Determine the (X, Y) coordinate at the center of the cell enclosing the given text.  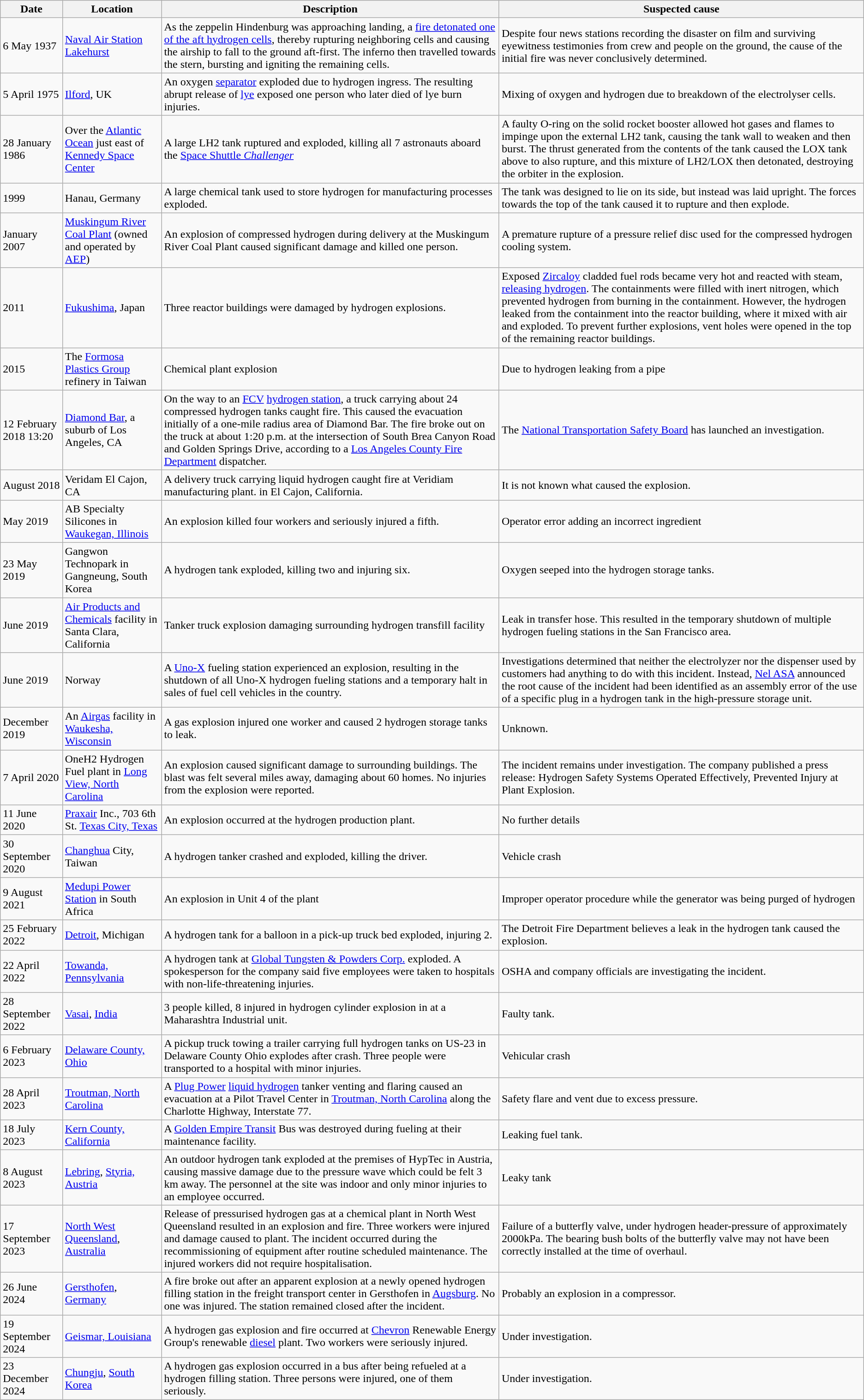
30 September 2020 (31, 856)
3 people killed, 8 injured in hydrogen cylinder explosion in at a Maharashtra Industrial unit. (330, 1014)
Praxair Inc., 703 6th St. Texas City, Texas (112, 820)
Mixing of oxygen and hydrogen due to breakdown of the electrolyser cells. (681, 94)
17 September 2023 (31, 1238)
A premature rupture of a pressure relief disc used for the compressed hydrogen cooling system. (681, 240)
Tanker truck explosion damaging surrounding hydrogen transfill facility (330, 625)
2015 (31, 369)
23 May 2019 (31, 570)
No further details (681, 820)
Vasai, India (112, 1014)
Due to hydrogen leaking from a pipe (681, 369)
North West Queensland, Australia (112, 1238)
9 August 2021 (31, 899)
A Golden Empire Transit Bus was destroyed during fueling at their maintenance facility. (330, 1135)
The National Transportation Safety Board has launched an investigation. (681, 430)
May 2019 (31, 521)
Faulty tank. (681, 1014)
Hanau, Germany (112, 198)
Kern County, California (112, 1135)
Naval Air Station Lakehurst (112, 45)
OneH2 Hydrogen Fuel plant in Long View, North Carolina (112, 777)
A hydrogen gas explosion occurred in a bus after being refueled at a hydrogen filling station. Three persons were injured, one of them seriously. (330, 1379)
25 February 2022 (31, 935)
An Airgas facility in Waukesha, Wisconsin (112, 729)
7 April 2020 (31, 777)
Improper operator procedure while the generator was being purged of hydrogen (681, 899)
A hydrogen tank for a balloon in a pick-up truck bed exploded, injuring 2. (330, 935)
Ilford, UK (112, 94)
18 July 2023 (31, 1135)
Air Products and Chemicals facility in Santa Clara, California (112, 625)
6 February 2023 (31, 1056)
1999 (31, 198)
Fukushima, Japan (112, 307)
An explosion occurred at the hydrogen production plant. (330, 820)
December 2019 (31, 729)
A delivery truck carrying liquid hydrogen caught fire at Veridiam manufacturing plant. in El Cajon, California. (330, 485)
28 January 1986 (31, 149)
22 April 2022 (31, 971)
12 February 2018 13:20 (31, 430)
26 June 2024 (31, 1293)
The Detroit Fire Department believes a leak in the hydrogen tank caused the explosion. (681, 935)
A large LH2 tank ruptured and exploded, killing all 7 astronauts aboard the Space Shuttle Challenger (330, 149)
Delaware County, Ohio (112, 1056)
Chemical plant explosion (330, 369)
Detroit, Michigan (112, 935)
Three reactor buildings were damaged by hydrogen explosions. (330, 307)
Leaking fuel tank. (681, 1135)
Leak in transfer hose. This resulted in the temporary shutdown of multiple hydrogen fueling stations in the San Francisco area. (681, 625)
Norway (112, 680)
An explosion in Unit 4 of the plant (330, 899)
Gersthofen, Germany (112, 1293)
A hydrogen tanker crashed and exploded, killing the driver. (330, 856)
A gas explosion injured one worker and caused 2 hydrogen storage tanks to leak. (330, 729)
Unknown. (681, 729)
The Formosa Plastics Group refinery in Taiwan (112, 369)
6 May 1937 (31, 45)
AB Specialty Silicones in Waukegan, Illinois (112, 521)
Gangwon Technopark in Gangneung, South Korea (112, 570)
23 December 2024 (31, 1379)
Operator error adding an incorrect ingredient (681, 521)
Medupi Power Station in South Africa (112, 899)
A hydrogen gas explosion and fire occurred at Chevron Renewable Energy Group's renewable diesel plant. Two workers were seriously injured. (330, 1336)
January 2007 (31, 240)
Towanda, Pennsylvania (112, 971)
Diamond Bar, a suburb of Los Angeles, CA (112, 430)
19 September 2024 (31, 1336)
5 April 1975 (31, 94)
Chungju, South Korea (112, 1379)
A large chemical tank used to store hydrogen for manufacturing processes exploded. (330, 198)
The tank was designed to lie on its side, but instead was laid upright. The forces towards the top of the tank caused it to rupture and then explode. (681, 198)
Suspected cause (681, 9)
Vehicle crash (681, 856)
Veridam El Cajon, CA (112, 485)
28 April 2023 (31, 1099)
Safety flare and vent due to excess pressure. (681, 1099)
Over the Atlantic Ocean just east of Kennedy Space Center (112, 149)
Geismar, Louisiana (112, 1336)
Vehicular crash (681, 1056)
It is not known what caused the explosion. (681, 485)
Lebring, Styria, Austria (112, 1177)
OSHA and company officials are investigating the incident. (681, 971)
Leaky tank (681, 1177)
Troutman, North Carolina (112, 1099)
Oxygen seeped into the hydrogen storage tanks. (681, 570)
An explosion of compressed hydrogen during delivery at the Muskingum River Coal Plant caused significant damage and killed one person. (330, 240)
11 June 2020 (31, 820)
Location (112, 9)
Muskingum River Coal Plant (owned and operated by AEP) (112, 240)
Description (330, 9)
An explosion killed four workers and seriously injured a fifth. (330, 521)
August 2018 (31, 485)
28 September 2022 (31, 1014)
Changhua City, Taiwan (112, 856)
2011 (31, 307)
Date (31, 9)
8 August 2023 (31, 1177)
A hydrogen tank exploded, killing two and injuring six. (330, 570)
Probably an explosion in a compressor. (681, 1293)
An oxygen separator exploded due to hydrogen ingress. The resulting abrupt release of lye exposed one person who later died of lye burn injuries. (330, 94)
